Locate the cell with the specified text and output its (x, y) center coordinate. 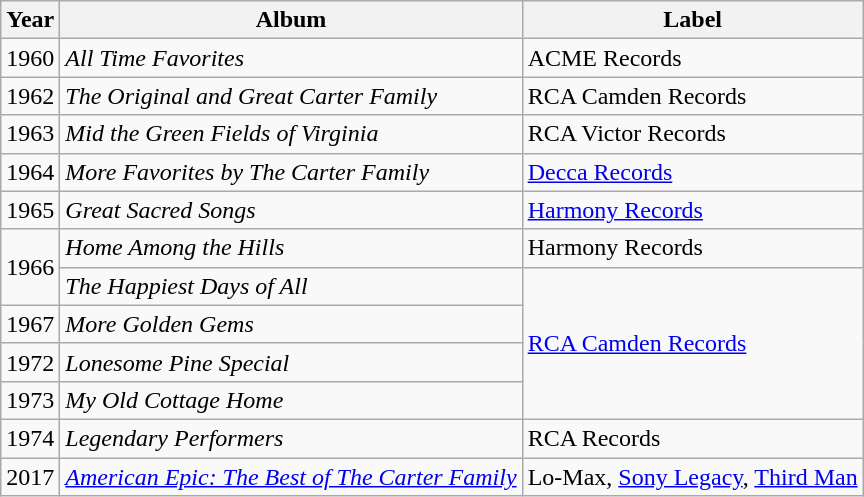
Legendary Performers (291, 438)
Great Sacred Songs (291, 210)
The Happiest Days of All (291, 286)
Home Among the Hills (291, 248)
Lo-Max, Sony Legacy, Third Man (692, 477)
RCA Records (692, 438)
More Favorites by The Carter Family (291, 172)
RCA Victor Records (692, 134)
Decca Records (692, 172)
1964 (30, 172)
Lonesome Pine Special (291, 362)
1972 (30, 362)
Year (30, 20)
ACME Records (692, 58)
American Epic: The Best of The Carter Family (291, 477)
1974 (30, 438)
1973 (30, 400)
Album (291, 20)
2017 (30, 477)
Label (692, 20)
1967 (30, 324)
All Time Favorites (291, 58)
Mid the Green Fields of Virginia (291, 134)
1963 (30, 134)
1966 (30, 267)
More Golden Gems (291, 324)
1962 (30, 96)
1960 (30, 58)
The Original and Great Carter Family (291, 96)
1965 (30, 210)
My Old Cottage Home (291, 400)
